Find where the given text appears and provide that cell's center as (X, Y) coordinate. 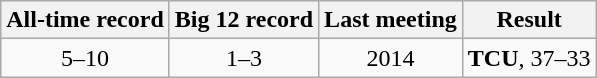
Result (529, 20)
TCU, 37–33 (529, 58)
All-time record (86, 20)
5–10 (86, 58)
1–3 (244, 58)
Last meeting (391, 20)
2014 (391, 58)
Big 12 record (244, 20)
